Capture the cell that displays the provided text and extract its (X, Y) central coordinate. 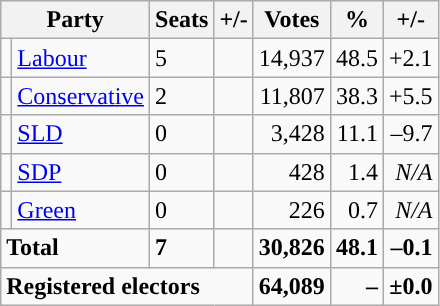
SDP (81, 172)
48.1 (356, 248)
+2.1 (410, 58)
14,937 (292, 58)
+5.5 (410, 96)
–9.7 (410, 134)
11,807 (292, 96)
3,428 (292, 134)
7 (182, 248)
38.3 (356, 96)
Conservative (81, 96)
226 (292, 210)
– (356, 286)
Registered electors (128, 286)
–0.1 (410, 248)
% (356, 20)
Total (76, 248)
5 (182, 58)
Votes (292, 20)
64,089 (292, 286)
SLD (81, 134)
428 (292, 172)
Green (81, 210)
11.1 (356, 134)
±0.0 (410, 286)
0.7 (356, 210)
Labour (81, 58)
Seats (182, 20)
1.4 (356, 172)
48.5 (356, 58)
Party (76, 20)
2 (182, 96)
30,826 (292, 248)
